From the cell containing the given text, extract its center point as [X, Y] coordinate. 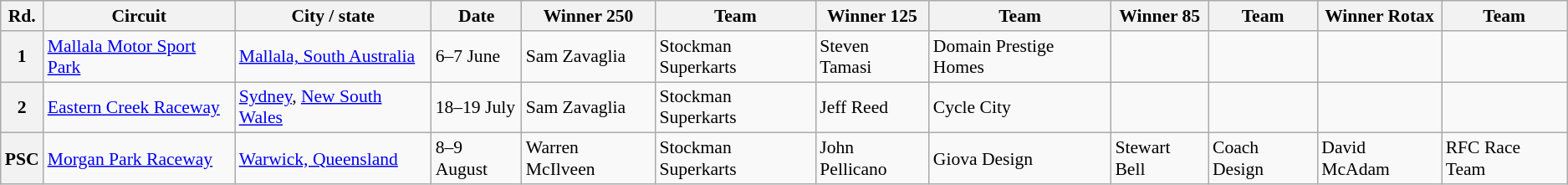
Winner 250 [589, 16]
Morgan Park Raceway [139, 159]
6–7 June [477, 57]
Mallala, South Australia [333, 57]
Rd. [22, 16]
Giova Design [1020, 159]
Cycle City [1020, 107]
Circuit [139, 16]
Steven Tamasi [871, 57]
Jeff Reed [871, 107]
Coach Design [1263, 159]
PSC [22, 159]
1 [22, 57]
City / state [333, 16]
Sydney, New South Wales [333, 107]
RFC Race Team [1504, 159]
Warren McIlveen [589, 159]
Stewart Bell [1159, 159]
Winner 85 [1159, 16]
Mallala Motor Sport Park [139, 57]
Date [477, 16]
David McAdam [1379, 159]
8–9 August [477, 159]
Winner 125 [871, 16]
2 [22, 107]
Domain Prestige Homes [1020, 57]
Warwick, Queensland [333, 159]
Eastern Creek Raceway [139, 107]
John Pellicano [871, 159]
18–19 July [477, 107]
Winner Rotax [1379, 16]
